Output the [X, Y] coordinate of the center of the cell containing the given text.  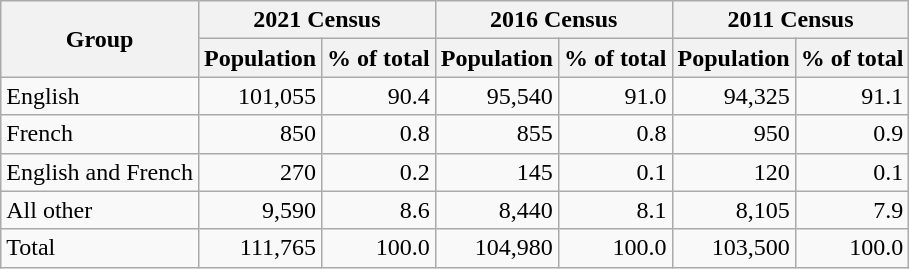
111,765 [260, 248]
French [100, 134]
7.9 [852, 210]
91.0 [615, 96]
91.1 [852, 96]
0.9 [852, 134]
90.4 [379, 96]
English [100, 96]
8.6 [379, 210]
Total [100, 248]
94,325 [734, 96]
0.2 [379, 172]
8,440 [496, 210]
855 [496, 134]
8,105 [734, 210]
English and French [100, 172]
103,500 [734, 248]
104,980 [496, 248]
101,055 [260, 96]
All other [100, 210]
2021 Census [316, 20]
9,590 [260, 210]
2016 Census [554, 20]
2011 Census [790, 20]
95,540 [496, 96]
850 [260, 134]
8.1 [615, 210]
Group [100, 39]
120 [734, 172]
270 [260, 172]
950 [734, 134]
145 [496, 172]
